Detect which cell encompasses the target text, then output its [X, Y] center coordinate. 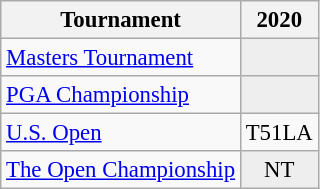
T51LA [279, 133]
NT [279, 170]
Masters Tournament [121, 58]
U.S. Open [121, 133]
PGA Championship [121, 95]
The Open Championship [121, 170]
Tournament [121, 20]
2020 [279, 20]
